From the cell containing the given text, extract its center point as [X, Y] coordinate. 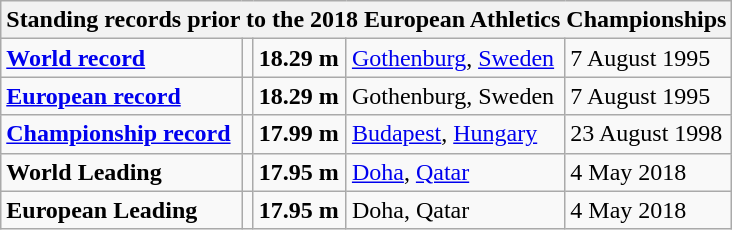
Championship record [122, 134]
World record [122, 58]
Standing records prior to the 2018 European Athletics Championships [366, 20]
17.99 m [300, 134]
Budapest, Hungary [455, 134]
World Leading [122, 172]
European record [122, 96]
23 August 1998 [648, 134]
European Leading [122, 210]
